Search for the cell housing the specified text and yield its [x, y] center coordinate. 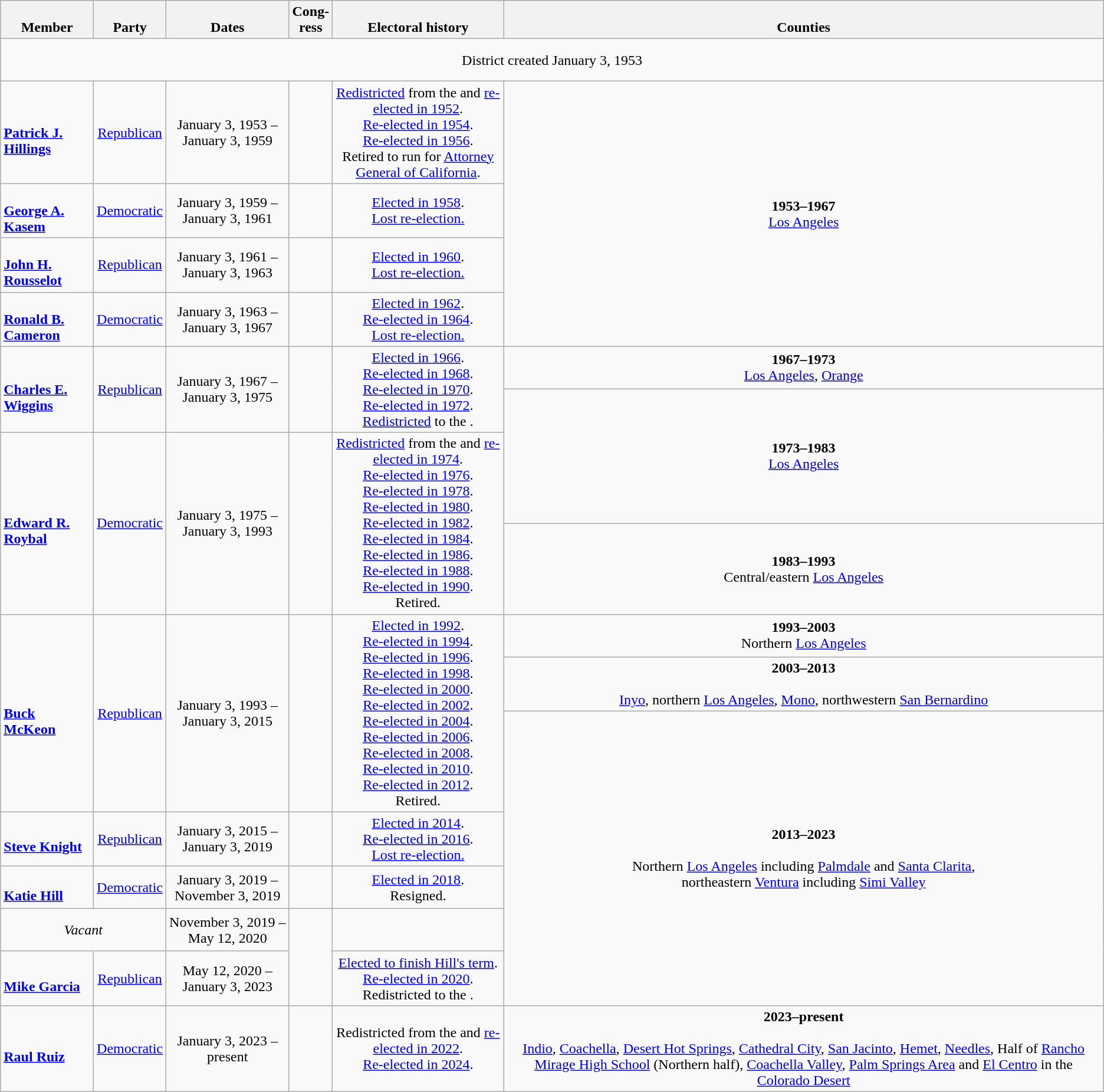
Ronald B. Cameron [47, 319]
2013–2023Northern Los Angeles including Palmdale and Santa Clarita,northeastern Ventura including Simi Valley [803, 858]
Mike Garcia [47, 978]
1967–1973Los Angeles, Orange [803, 368]
Redistricted from the and re-elected in 2022.Re-elected in 2024. [418, 1048]
District created January 3, 1953 [552, 60]
Elected in 1962.Re-elected in 1964.Lost re-election. [418, 319]
Patrick J. Hillings [47, 132]
Raul Ruiz [47, 1048]
1993–2003Northern Los Angeles [803, 635]
Steve Knight [47, 839]
2003–2013Inyo, northern Los Angeles, Mono, northwestern San Bernardino [803, 684]
May 12, 2020 –January 3, 2023 [228, 978]
Party [130, 20]
January 3, 1961 –January 3, 1963 [228, 265]
1983–1993Central/eastern Los Angeles [803, 569]
Katie Hill [47, 887]
Cong-ress [311, 20]
Buck McKeon [47, 713]
Elected in 1958.Lost re-election. [418, 211]
January 3, 2019 –November 3, 2019 [228, 887]
January 3, 1959 –January 3, 1961 [228, 211]
Elected in 1966.Re-elected in 1968.Re-elected in 1970.Re-elected in 1972.Redistricted to the . [418, 389]
Elected in 2014.Re-elected in 2016.Lost re-election. [418, 839]
November 3, 2019 –May 12, 2020 [228, 930]
Vacant [84, 930]
January 3, 1963 –January 3, 1967 [228, 319]
Elected to finish Hill's term.Re-elected in 2020.Redistricted to the . [418, 978]
John H. Rousselot [47, 265]
Charles E. Wiggins [47, 389]
1953–1967Los Angeles [803, 214]
January 3, 1993 –January 3, 2015 [228, 713]
January 3, 2023 –present [228, 1048]
Dates [228, 20]
Electoral history [418, 20]
Member [47, 20]
Edward R. Roybal [47, 523]
George A. Kasem [47, 211]
Elected in 2018.Resigned. [418, 887]
January 3, 1975 –January 3, 1993 [228, 523]
Redistricted from the and re-elected in 1952.Re-elected in 1954.Re-elected in 1956.Retired to run for Attorney General of California. [418, 132]
January 3, 1953 –January 3, 1959 [228, 132]
January 3, 2015 –January 3, 2019 [228, 839]
Counties [803, 20]
January 3, 1967 –January 3, 1975 [228, 389]
1973–1983Los Angeles [803, 456]
Elected in 1960.Lost re-election. [418, 265]
